For the text-containing cell, return its midpoint in (X, Y) coordinate format. 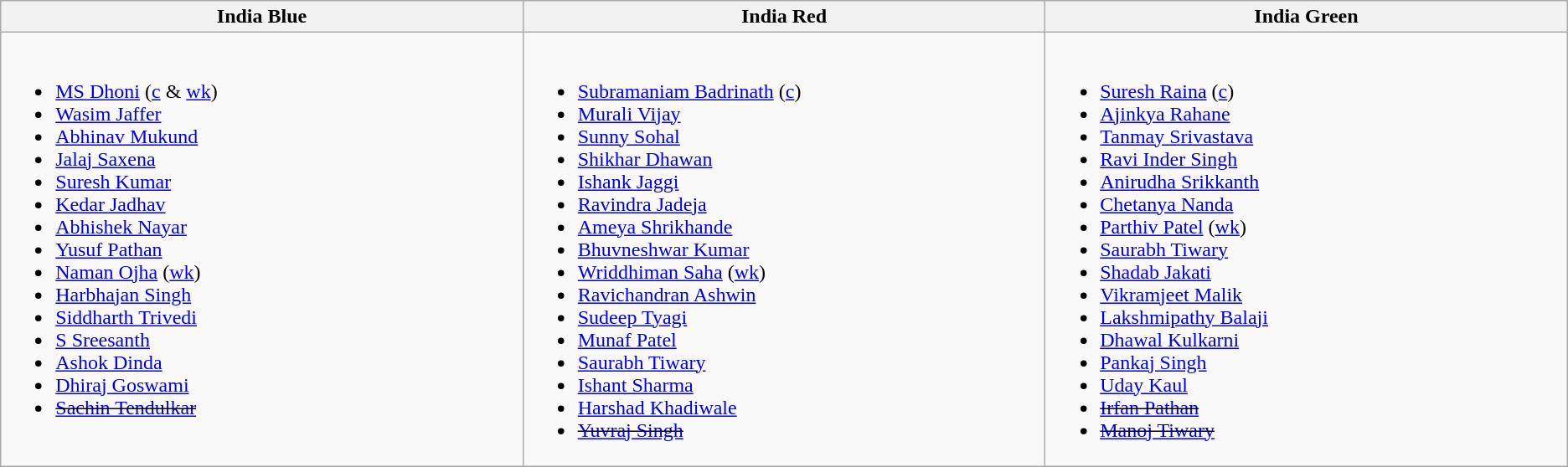
India Green (1307, 17)
India Red (784, 17)
India Blue (261, 17)
